Detect which cell encompasses the target text, then output its (X, Y) center coordinate. 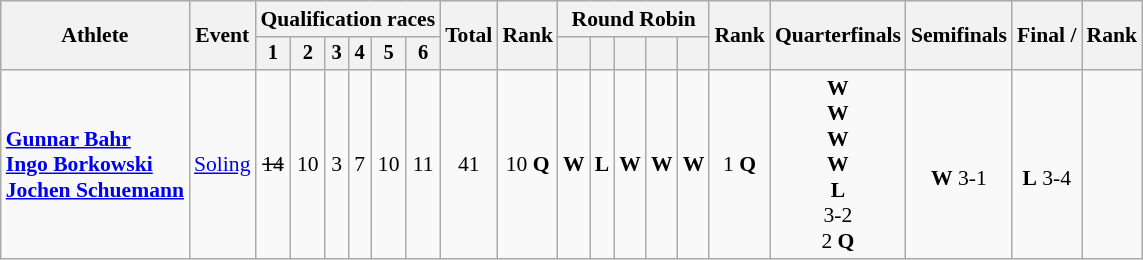
6 (423, 54)
1 (274, 54)
Gunnar BahrIngo BorkowskiJochen Schuemann (95, 164)
10 Q (528, 164)
Event (222, 36)
4 (360, 54)
L 3-4 (1047, 164)
2 (308, 54)
7 (360, 164)
Semifinals (959, 36)
W W W W L 3-2 2 Q (838, 164)
Athlete (95, 36)
Quarterfinals (838, 36)
11 (423, 164)
1 Q (740, 164)
14 (274, 164)
Round Robin (634, 19)
41 (468, 164)
5 (388, 54)
Qualification races (348, 19)
Final / (1047, 36)
W 3-1 (959, 164)
Soling (222, 164)
L (602, 164)
Total (468, 36)
